From the cell containing the given text, extract its center point as (X, Y) coordinate. 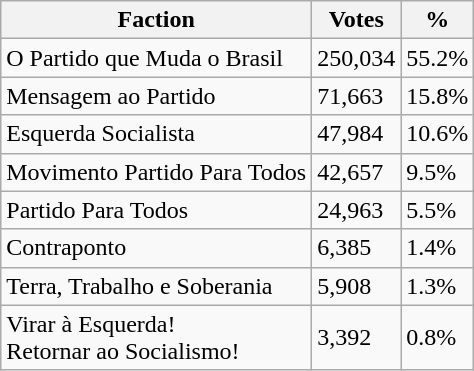
42,657 (356, 172)
250,034 (356, 58)
Contraponto (156, 248)
24,963 (356, 210)
Mensagem ao Partido (156, 96)
Votes (356, 20)
% (438, 20)
Partido Para Todos (156, 210)
1.4% (438, 248)
Terra, Trabalho e Soberania (156, 286)
0.8% (438, 338)
47,984 (356, 134)
1.3% (438, 286)
Esquerda Socialista (156, 134)
15.8% (438, 96)
6,385 (356, 248)
Faction (156, 20)
71,663 (356, 96)
9.5% (438, 172)
5,908 (356, 286)
10.6% (438, 134)
5.5% (438, 210)
55.2% (438, 58)
Movimento Partido Para Todos (156, 172)
Virar à Esquerda!Retornar ao Socialismo! (156, 338)
3,392 (356, 338)
O Partido que Muda o Brasil (156, 58)
